Capture the cell that displays the provided text and extract its (X, Y) central coordinate. 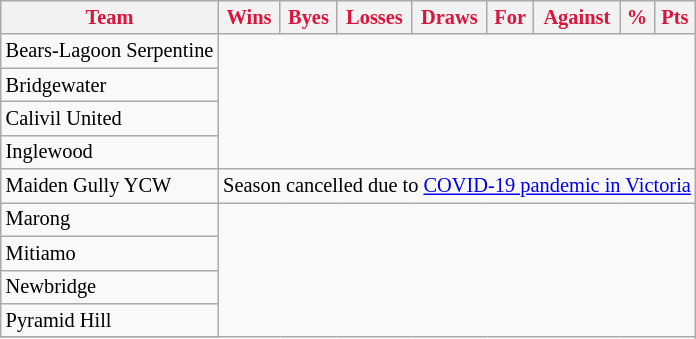
Losses (374, 17)
Marong (110, 219)
Season cancelled due to COVID-19 pandemic in Victoria (456, 186)
Inglewood (110, 152)
Calivil United (110, 118)
Newbridge (110, 287)
For (510, 17)
% (637, 17)
Against (577, 17)
Draws (450, 17)
Wins (249, 17)
Team (110, 17)
Bridgewater (110, 85)
Pts (675, 17)
Mitiamo (110, 253)
Byes (308, 17)
Maiden Gully YCW (110, 186)
Pyramid Hill (110, 320)
Bears-Lagoon Serpentine (110, 51)
